Locate the cell with the specified text and output its (x, y) center coordinate. 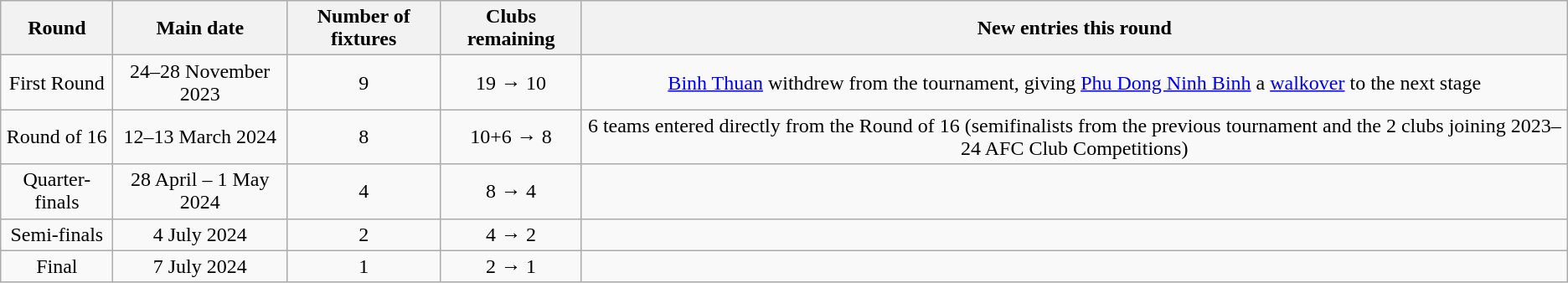
7 July 2024 (200, 266)
Semi-finals (57, 234)
Final (57, 266)
Quarter-finals (57, 191)
8 → 4 (511, 191)
Round of 16 (57, 137)
9 (364, 82)
4 (364, 191)
28 April – 1 May 2024 (200, 191)
1 (364, 266)
Main date (200, 28)
Binh Thuan withdrew from the tournament, giving Phu Dong Ninh Binh a walkover to the next stage (1074, 82)
Number of fixtures (364, 28)
2 (364, 234)
4 → 2 (511, 234)
6 teams entered directly from the Round of 16 (semifinalists from the previous tournament and the 2 clubs joining 2023–24 AFC Club Competitions) (1074, 137)
2 → 1 (511, 266)
Clubs remaining (511, 28)
4 July 2024 (200, 234)
8 (364, 137)
First Round (57, 82)
19 → 10 (511, 82)
12–13 March 2024 (200, 137)
Round (57, 28)
24–28 November 2023 (200, 82)
10+6 → 8 (511, 137)
New entries this round (1074, 28)
